Capture the cell that displays the provided text and extract its [X, Y] central coordinate. 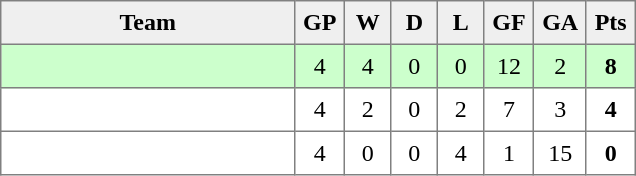
8 [610, 66]
W [368, 23]
3 [560, 110]
GP [320, 23]
1 [509, 153]
GF [509, 23]
Pts [610, 23]
12 [509, 66]
15 [560, 153]
Team [148, 23]
GA [560, 23]
D [414, 23]
L [461, 23]
7 [509, 110]
